Search for the cell housing the specified text and yield its (X, Y) center coordinate. 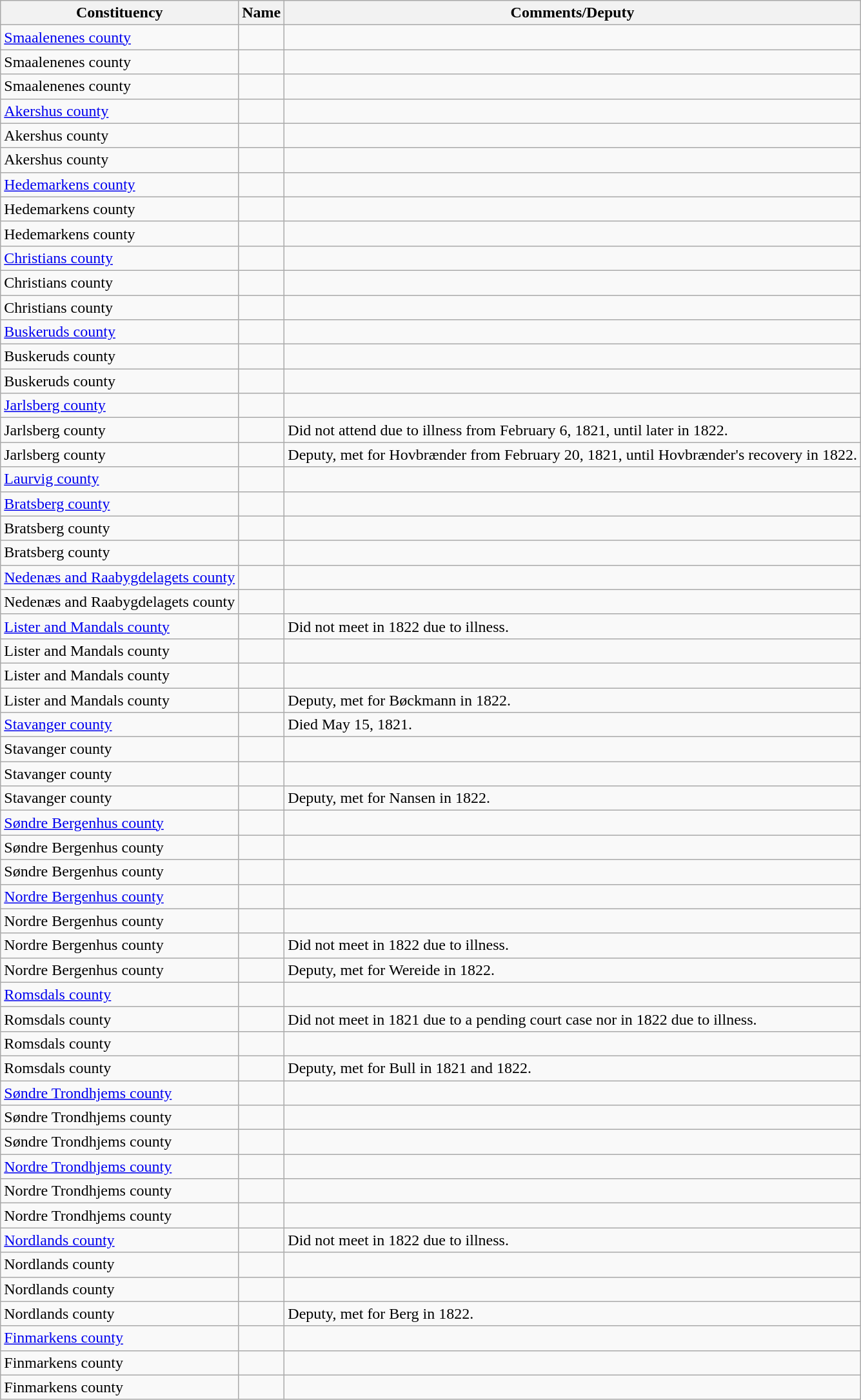
Constituency (120, 13)
Deputy, met for Bøckmann in 1822. (573, 700)
Did not meet in 1821 due to a pending court case nor in 1822 due to illness. (573, 1019)
Died May 15, 1821. (573, 725)
Deputy, met for Wereide in 1822. (573, 970)
Laurvig county (120, 479)
Deputy, met for Nansen in 1822. (573, 798)
Deputy, met for Berg in 1822. (573, 1314)
Deputy, met for Bull in 1821 and 1822. (573, 1068)
Name (262, 13)
Deputy, met for Hovbrænder from February 20, 1821, until Hovbrænder's recovery in 1822. (573, 455)
Did not attend due to illness from February 6, 1821, until later in 1822. (573, 430)
Comments/Deputy (573, 13)
